Find where the given text appears and provide that cell's center as (X, Y) coordinate. 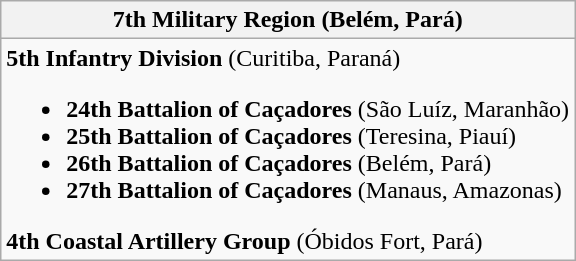
7th Military Region (Belém, Pará) (288, 20)
